Provide the (X, Y) coordinate of the cell's center where the given text is located.  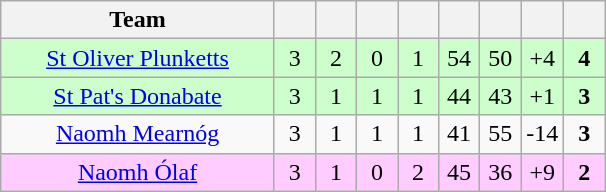
4 (584, 58)
55 (500, 134)
44 (460, 96)
+9 (542, 172)
36 (500, 172)
+4 (542, 58)
Naomh Mearnóg (138, 134)
St Pat's Donabate (138, 96)
45 (460, 172)
43 (500, 96)
Naomh Ólaf (138, 172)
50 (500, 58)
-14 (542, 134)
41 (460, 134)
54 (460, 58)
+1 (542, 96)
St Oliver Plunketts (138, 58)
Team (138, 20)
